Extract the [x, y] coordinate from the center of the cell holding the provided text.  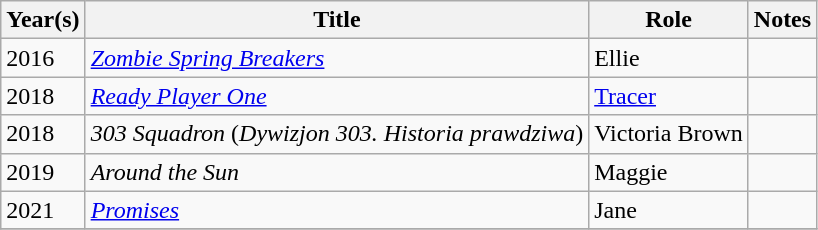
Title [337, 20]
2016 [43, 58]
Jane [669, 210]
2021 [43, 210]
Ellie [669, 58]
Tracer [669, 96]
Role [669, 20]
Ready Player One [337, 96]
Promises [337, 210]
303 Squadron (Dywizjon 303. Historia prawdziwa) [337, 134]
Zombie Spring Breakers [337, 58]
Year(s) [43, 20]
Around the Sun [337, 172]
Victoria Brown [669, 134]
Notes [782, 20]
Maggie [669, 172]
2019 [43, 172]
